Extract the [X, Y] coordinate from the center of the cell holding the provided text.  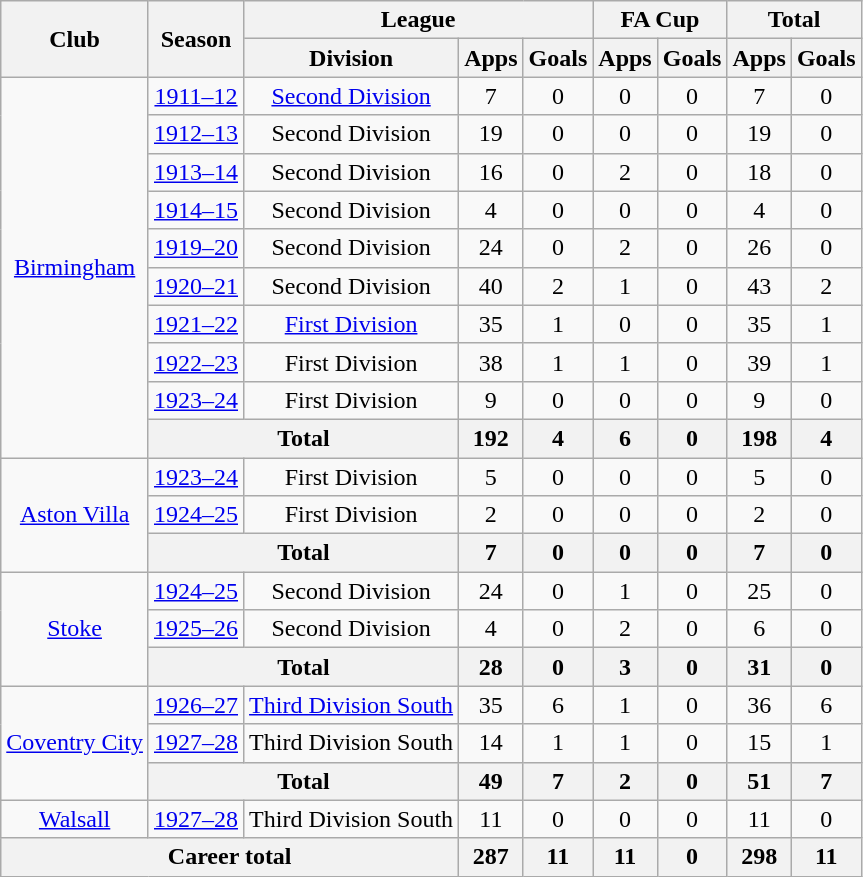
36 [759, 705]
49 [491, 781]
198 [759, 438]
18 [759, 172]
16 [491, 172]
Career total [230, 857]
Division [352, 58]
287 [491, 857]
Walsall [75, 819]
League [418, 20]
1920–21 [196, 286]
1919–20 [196, 248]
15 [759, 743]
39 [759, 362]
3 [625, 667]
38 [491, 362]
1922–23 [196, 362]
Season [196, 39]
31 [759, 667]
1921–22 [196, 324]
Aston Villa [75, 515]
43 [759, 286]
FA Cup [660, 20]
Club [75, 39]
14 [491, 743]
40 [491, 286]
298 [759, 857]
192 [491, 438]
1914–15 [196, 210]
1925–26 [196, 629]
Stoke [75, 629]
51 [759, 781]
Birmingham [75, 268]
1911–12 [196, 96]
1912–13 [196, 134]
1913–14 [196, 172]
26 [759, 248]
28 [491, 667]
1926–27 [196, 705]
Coventry City [75, 743]
25 [759, 591]
